Provide the [x, y] coordinate of the cell's center where the given text is located.  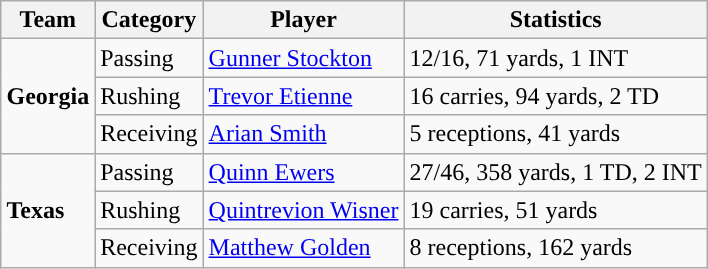
Quintrevion Wisner [304, 210]
Matthew Golden [304, 248]
Player [304, 20]
27/46, 358 yards, 1 TD, 2 INT [556, 172]
Team [48, 20]
5 receptions, 41 yards [556, 134]
Texas [48, 210]
Gunner Stockton [304, 58]
Quinn Ewers [304, 172]
8 receptions, 162 yards [556, 248]
Trevor Etienne [304, 96]
Arian Smith [304, 134]
19 carries, 51 yards [556, 210]
12/16, 71 yards, 1 INT [556, 58]
Category [149, 20]
16 carries, 94 yards, 2 TD [556, 96]
Statistics [556, 20]
Georgia [48, 96]
